Capture the cell that displays the provided text and extract its [X, Y] central coordinate. 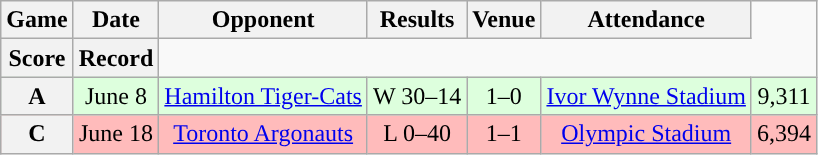
Date [116, 20]
6,394 [784, 134]
Ivor Wynne Stadium [646, 96]
June 8 [116, 96]
Opponent [264, 20]
Attendance [646, 20]
Venue [504, 20]
1–1 [504, 134]
June 18 [116, 134]
Game [37, 20]
Hamilton Tiger-Cats [264, 96]
Olympic Stadium [646, 134]
L 0–40 [416, 134]
Toronto Argonauts [264, 134]
9,311 [784, 96]
Results [416, 20]
1–0 [504, 96]
Record [116, 58]
C [37, 134]
A [37, 96]
W 30–14 [416, 96]
Score [37, 58]
